Detect which cell encompasses the target text, then output its [x, y] center coordinate. 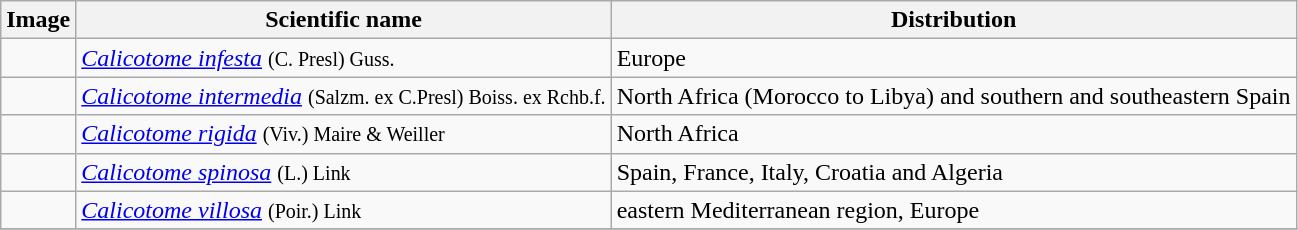
Distribution [954, 20]
Calicotome spinosa (L.) Link [344, 172]
Spain, France, Italy, Croatia and Algeria [954, 172]
Calicotome rigida (Viv.) Maire & Weiller [344, 134]
North Africa [954, 134]
Image [38, 20]
Scientific name [344, 20]
Europe [954, 58]
Calicotome villosa (Poir.) Link [344, 210]
North Africa (Morocco to Libya) and southern and southeastern Spain [954, 96]
eastern Mediterranean region, Europe [954, 210]
Calicotome intermedia (Salzm. ex C.Presl) Boiss. ex Rchb.f. [344, 96]
Calicotome infesta (C. Presl) Guss. [344, 58]
